Provide the [x, y] coordinate of the cell's center where the given text is located.  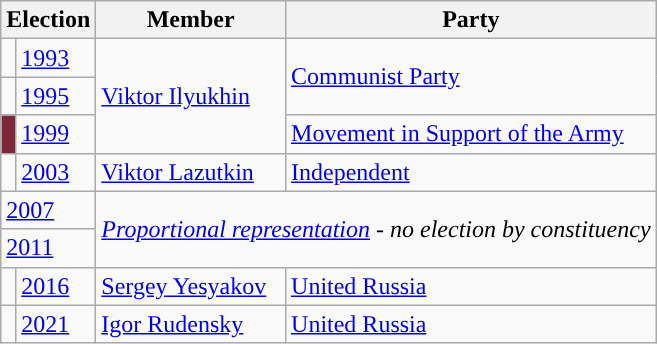
1999 [56, 134]
Independent [472, 172]
2007 [48, 210]
Viktor Lazutkin [191, 172]
Igor Rudensky [191, 324]
Member [191, 20]
Movement in Support of the Army [472, 134]
Party [472, 20]
1995 [56, 96]
Communist Party [472, 77]
Sergey Yesyakov [191, 286]
2016 [56, 286]
2021 [56, 324]
Viktor Ilyukhin [191, 96]
1993 [56, 58]
Election [48, 20]
2011 [48, 248]
Proportional representation - no election by constituency [376, 229]
2003 [56, 172]
